Find where the given text appears and provide that cell's center as (X, Y) coordinate. 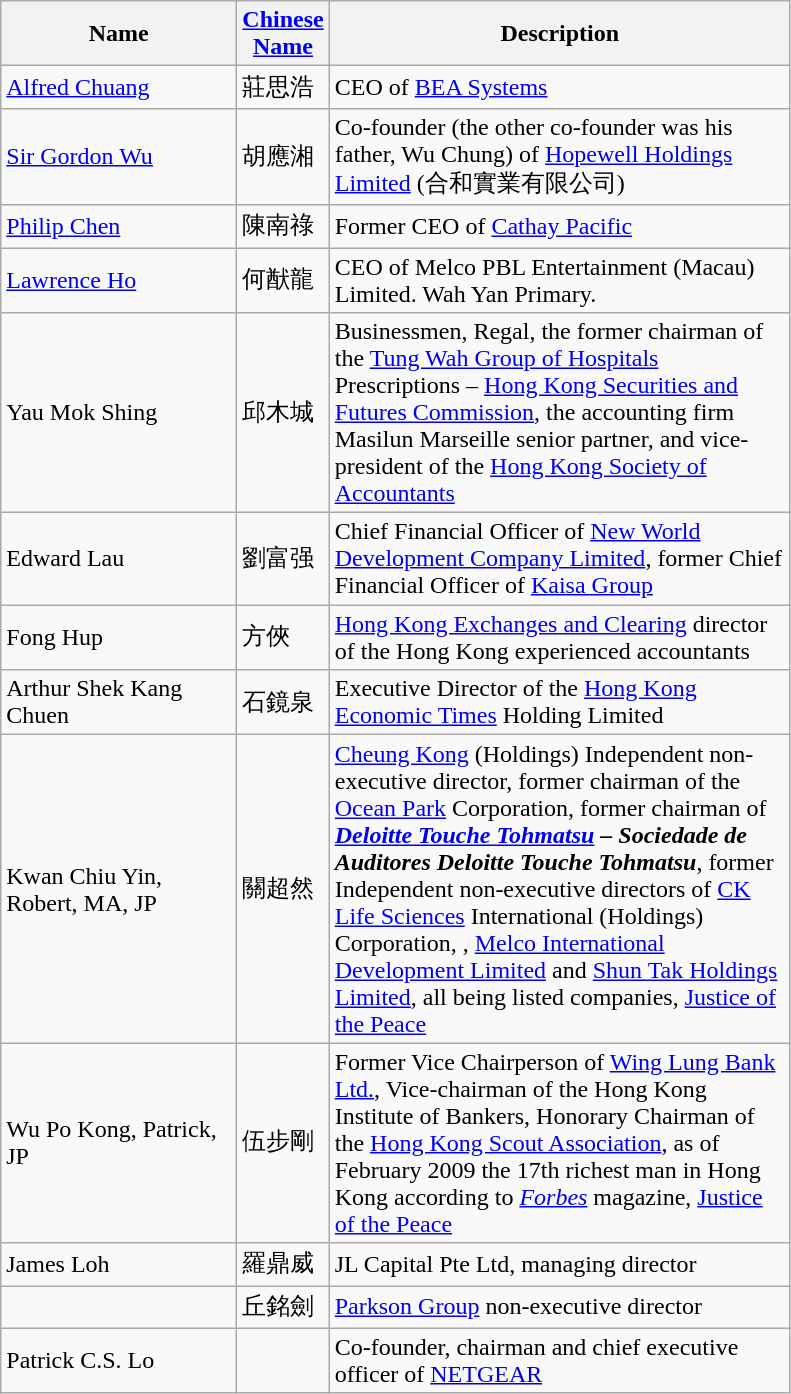
Description (560, 34)
Lawrence Ho (119, 280)
Former CEO of Cathay Pacific (560, 226)
方俠 (283, 638)
Edward Lau (119, 559)
CEO of Melco PBL Entertainment (Macau) Limited. Wah Yan Primary. (560, 280)
Co-founder, chairman and chief executive officer of NETGEAR (560, 1360)
Chief Financial Officer of New World Development Company Limited, former Chief Financial Officer of Kaisa Group (560, 559)
邱木城 (283, 413)
陳南祿 (283, 226)
Hong Kong Exchanges and Clearing director of the Hong Kong experienced accountants (560, 638)
Executive Director of the Hong Kong Economic Times Holding Limited (560, 702)
Kwan Chiu Yin, Robert, MA, JP (119, 889)
劉富强 (283, 559)
莊思浩 (283, 88)
石鏡泉 (283, 702)
關超然 (283, 889)
Sir Gordon Wu (119, 156)
Philip Chen (119, 226)
胡應湘 (283, 156)
JL Capital Pte Ltd, managing director (560, 1264)
羅鼎威 (283, 1264)
Co-founder (the other co-founder was his father, Wu Chung) of Hopewell Holdings Limited (合和實業有限公司) (560, 156)
丘銘劍 (283, 1308)
CEO of BEA Systems (560, 88)
James Loh (119, 1264)
Name (119, 34)
伍步剛 (283, 1143)
Parkson Group non-executive director (560, 1308)
何猷龍 (283, 280)
Chinese Name (283, 34)
Yau Mok Shing (119, 413)
Fong Hup (119, 638)
Wu Po Kong, Patrick, JP (119, 1143)
Patrick C.S. Lo (119, 1360)
Arthur Shek Kang Chuen (119, 702)
Alfred Chuang (119, 88)
